Pinpoint the cell where the given text exists, returning its [X, Y] midpoint coordinate. 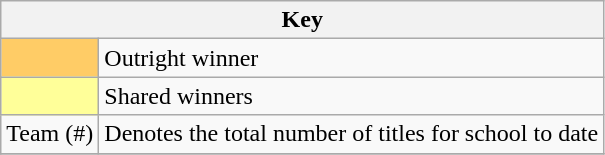
Team (#) [50, 134]
Key [302, 20]
Shared winners [352, 96]
Denotes the total number of titles for school to date [352, 134]
Outright winner [352, 58]
